Return (X, Y) of the center of cell containing provided text 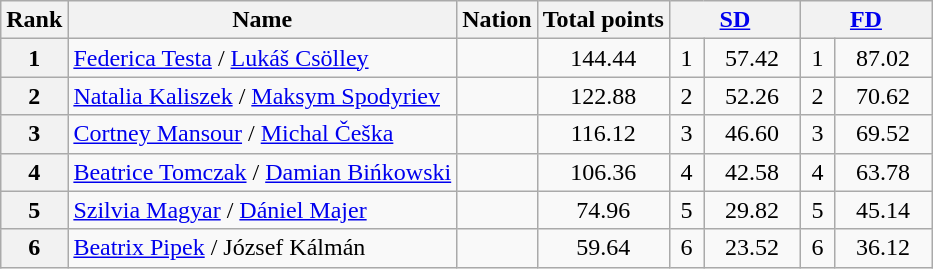
45.14 (884, 210)
46.60 (752, 134)
116.12 (603, 134)
Cortney Mansour / Michal Češka (262, 134)
52.26 (752, 96)
74.96 (603, 210)
144.44 (603, 58)
FD (866, 20)
87.02 (884, 58)
70.62 (884, 96)
69.52 (884, 134)
Total points (603, 20)
Beatrix Pipek / József Kálmán (262, 248)
Beatrice Tomczak / Damian Bińkowski (262, 172)
63.78 (884, 172)
29.82 (752, 210)
59.64 (603, 248)
Nation (497, 20)
57.42 (752, 58)
Natalia Kaliszek / Maksym Spodyriev (262, 96)
Szilvia Magyar / Dániel Majer (262, 210)
36.12 (884, 248)
106.36 (603, 172)
23.52 (752, 248)
122.88 (603, 96)
Federica Testa / Lukáš Csölley (262, 58)
SD (734, 20)
Name (262, 20)
Rank (34, 20)
42.58 (752, 172)
